Output the (X, Y) coordinate of the center of the cell containing the given text.  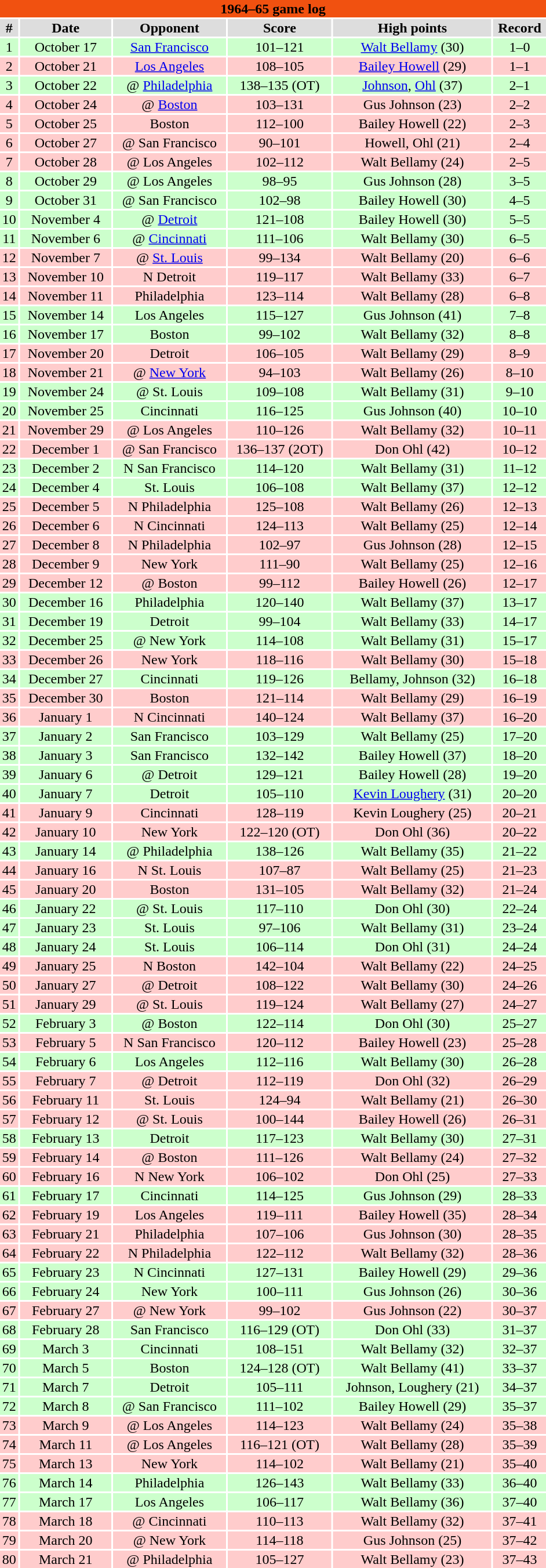
13–17 (519, 602)
November 11 (66, 296)
Don Ohl (33) (413, 1330)
112–116 (279, 1062)
114–120 (279, 468)
56 (9, 1100)
# (9, 28)
29 (9, 583)
4 (9, 104)
Walt Bellamy (20) (413, 258)
19 (9, 392)
11 (9, 238)
March 20 (66, 1540)
January 1 (66, 717)
126–143 (279, 1483)
February 7 (66, 1081)
15–18 (519, 660)
December 2 (66, 468)
12–14 (519, 526)
March 7 (66, 1387)
9–10 (519, 392)
31–37 (519, 1330)
December 26 (66, 660)
Gus Johnson (23) (413, 104)
19–20 (519, 774)
59 (9, 1157)
October 28 (66, 162)
January 27 (66, 985)
March 18 (66, 1521)
February 22 (66, 1253)
3–5 (519, 181)
Gus Johnson (29) (413, 1196)
21 (9, 430)
Kevin Loughery (31) (413, 794)
8–9 (519, 353)
17–20 (519, 736)
40 (9, 794)
32–37 (519, 1349)
69 (9, 1349)
116–121 (OT) (279, 1444)
17 (9, 353)
123–114 (279, 296)
October 17 (66, 47)
142–104 (279, 966)
48 (9, 947)
N St. Louis (169, 870)
100–111 (279, 1291)
12–15 (519, 545)
23 (9, 468)
N Boston (169, 966)
10 (9, 219)
41 (9, 813)
116–129 (OT) (279, 1330)
Kevin Loughery (25) (413, 813)
31 (9, 621)
16–19 (519, 698)
March 21 (66, 1559)
114–125 (279, 1196)
119–126 (279, 679)
20–20 (519, 794)
15–17 (519, 640)
December 1 (66, 449)
October 25 (66, 124)
35–40 (519, 1464)
47 (9, 928)
102–112 (279, 162)
102–97 (279, 545)
February 3 (66, 1023)
125–108 (279, 506)
110–126 (279, 430)
22–24 (519, 908)
February 13 (66, 1138)
16–18 (519, 679)
116–125 (279, 411)
108–151 (279, 1349)
Don Ohl (25) (413, 1176)
102–98 (279, 200)
112–100 (279, 124)
28 (9, 564)
36 (9, 717)
December 12 (66, 583)
25–27 (519, 1023)
10–12 (519, 449)
57 (9, 1119)
November 20 (66, 353)
February 16 (66, 1176)
109–108 (279, 392)
November 29 (66, 430)
March 9 (66, 1425)
105–110 (279, 794)
5 (9, 124)
12 (9, 258)
November 21 (66, 372)
131–105 (279, 889)
6–7 (519, 277)
103–131 (279, 104)
70 (9, 1368)
20–22 (519, 832)
111–106 (279, 238)
117–110 (279, 908)
Gus Johnson (25) (413, 1540)
132–142 (279, 755)
80 (9, 1559)
7 (9, 162)
October 27 (66, 143)
45 (9, 889)
28–36 (519, 1253)
18 (9, 372)
24–25 (519, 966)
February 11 (66, 1100)
March 13 (66, 1464)
117–123 (279, 1138)
December 30 (66, 698)
111–126 (279, 1157)
106–117 (279, 1502)
25 (9, 506)
February 14 (66, 1157)
Walt Bellamy (35) (413, 851)
106–114 (279, 947)
Walt Bellamy (36) (413, 1502)
90–101 (279, 143)
49 (9, 966)
26 (9, 526)
January 23 (66, 928)
Gus Johnson (40) (413, 411)
January 14 (66, 851)
115–127 (279, 315)
October 31 (66, 200)
26–28 (519, 1062)
8–10 (519, 372)
122–112 (279, 1253)
Gus Johnson (41) (413, 315)
March 14 (66, 1483)
105–111 (279, 1387)
High points (413, 28)
55 (9, 1081)
12–13 (519, 506)
February 27 (66, 1310)
February 23 (66, 1272)
November 6 (66, 238)
October 22 (66, 85)
74 (9, 1444)
Don Ohl (42) (413, 449)
7–8 (519, 315)
January 10 (66, 832)
24–27 (519, 1004)
66 (9, 1291)
December 5 (66, 506)
1964–65 game log (273, 9)
44 (9, 870)
30–36 (519, 1291)
December 6 (66, 526)
111–102 (279, 1406)
106–108 (279, 487)
February 21 (66, 1234)
Don Ohl (31) (413, 947)
14 (9, 296)
Walt Bellamy (23) (413, 1559)
35–39 (519, 1444)
Don Ohl (32) (413, 1081)
December 19 (66, 621)
77 (9, 1502)
43 (9, 851)
67 (9, 1310)
64 (9, 1253)
November 14 (66, 315)
124–128 (OT) (279, 1368)
26–31 (519, 1119)
138–126 (279, 851)
December 27 (66, 679)
21–23 (519, 870)
62 (9, 1215)
52 (9, 1023)
65 (9, 1272)
140–124 (279, 717)
120–140 (279, 602)
Don Ohl (36) (413, 832)
December 25 (66, 640)
N Detroit (169, 277)
Johnson, Loughery (21) (413, 1387)
1–0 (519, 47)
27–31 (519, 1138)
127–131 (279, 1272)
6–8 (519, 296)
26–30 (519, 1100)
February 17 (66, 1196)
15 (9, 315)
12–16 (519, 564)
December 9 (66, 564)
February 24 (66, 1291)
42 (9, 832)
37–42 (519, 1540)
20 (9, 411)
37 (9, 736)
February 12 (66, 1119)
111–90 (279, 564)
28–35 (519, 1234)
November 24 (66, 392)
13 (9, 277)
November 7 (66, 258)
36–40 (519, 1483)
Gus Johnson (22) (413, 1310)
January 7 (66, 794)
January 25 (66, 966)
119–124 (279, 1004)
28–33 (519, 1196)
24 (9, 487)
35 (9, 698)
January 16 (66, 870)
35–37 (519, 1406)
29–36 (519, 1272)
79 (9, 1540)
21–24 (519, 889)
20–21 (519, 813)
February 28 (66, 1330)
124–94 (279, 1100)
22 (9, 449)
110–113 (279, 1521)
63 (9, 1234)
118–116 (279, 660)
108–105 (279, 66)
Score (279, 28)
Bailey Howell (22) (413, 124)
119–117 (279, 277)
2–1 (519, 85)
Bailey Howell (28) (413, 774)
108–122 (279, 985)
December 4 (66, 487)
October 29 (66, 181)
Bailey Howell (37) (413, 755)
33 (9, 660)
114–102 (279, 1464)
January 22 (66, 908)
November 10 (66, 277)
101–121 (279, 47)
46 (9, 908)
34–37 (519, 1387)
December 8 (66, 545)
122–120 (OT) (279, 832)
24–26 (519, 985)
72 (9, 1406)
112–119 (279, 1081)
122–114 (279, 1023)
37–43 (519, 1559)
2–4 (519, 143)
March 8 (66, 1406)
Johnson, Ohl (37) (413, 85)
105–127 (279, 1559)
16–20 (519, 717)
6–6 (519, 258)
54 (9, 1062)
February 19 (66, 1215)
Gus Johnson (30) (413, 1234)
50 (9, 985)
21–22 (519, 851)
107–87 (279, 870)
60 (9, 1176)
120–112 (279, 1042)
94–103 (279, 372)
106–102 (279, 1176)
32 (9, 640)
30–37 (519, 1310)
124–113 (279, 526)
8 (9, 181)
2–2 (519, 104)
February 6 (66, 1062)
2–5 (519, 162)
103–129 (279, 736)
99–104 (279, 621)
18–20 (519, 755)
27–33 (519, 1176)
99–112 (279, 583)
6 (9, 143)
26–29 (519, 1081)
73 (9, 1425)
106–105 (279, 353)
N New York (169, 1176)
12–17 (519, 583)
3 (9, 85)
16 (9, 334)
February 5 (66, 1042)
1–1 (519, 66)
2–3 (519, 124)
January 6 (66, 774)
January 29 (66, 1004)
27 (9, 545)
27–32 (519, 1157)
November 25 (66, 411)
Date (66, 28)
Walt Bellamy (41) (413, 1368)
129–121 (279, 774)
119–111 (279, 1215)
61 (9, 1196)
138–135 (OT) (279, 85)
Walt Bellamy (27) (413, 1004)
October 24 (66, 104)
98–95 (279, 181)
December 16 (66, 602)
1 (9, 47)
121–114 (279, 698)
35–38 (519, 1425)
114–108 (279, 640)
Bailey Howell (35) (413, 1215)
10–10 (519, 411)
9 (9, 200)
November 4 (66, 219)
37–41 (519, 1521)
75 (9, 1464)
51 (9, 1004)
38 (9, 755)
76 (9, 1483)
37–40 (519, 1502)
March 11 (66, 1444)
136–137 (2OT) (279, 449)
October 21 (66, 66)
107–106 (279, 1234)
23–24 (519, 928)
97–106 (279, 928)
January 3 (66, 755)
4–5 (519, 200)
Howell, Ohl (21) (413, 143)
March 3 (66, 1349)
March 5 (66, 1368)
10–11 (519, 430)
58 (9, 1138)
128–119 (279, 813)
53 (9, 1042)
6–5 (519, 238)
34 (9, 679)
Walt Bellamy (22) (413, 966)
114–118 (279, 1540)
100–144 (279, 1119)
68 (9, 1330)
99–134 (279, 258)
January 24 (66, 947)
November 17 (66, 334)
Bellamy, Johnson (32) (413, 679)
March 17 (66, 1502)
114–123 (279, 1425)
2 (9, 66)
25–28 (519, 1042)
71 (9, 1387)
January 9 (66, 813)
78 (9, 1521)
January 2 (66, 736)
Opponent (169, 28)
11–12 (519, 468)
33–37 (519, 1368)
39 (9, 774)
121–108 (279, 219)
28–34 (519, 1215)
14–17 (519, 621)
Record (519, 28)
January 20 (66, 889)
30 (9, 602)
5–5 (519, 219)
Bailey Howell (23) (413, 1042)
Gus Johnson (26) (413, 1291)
24–24 (519, 947)
12–12 (519, 487)
8–8 (519, 334)
